For the text-containing cell, return its midpoint in [x, y] coordinate format. 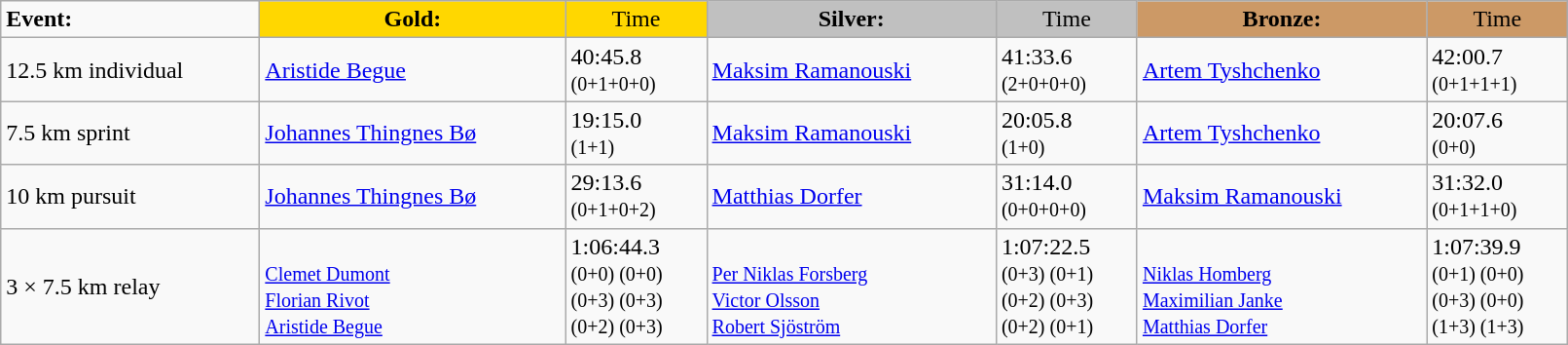
Matthias Dorfer [851, 197]
40:45.8(0+1+0+0) [637, 70]
Per Niklas ForsbergVictor OlssonRobert Sjöström [851, 287]
41:33.6(2+0+0+0) [1067, 70]
20:07.6(0+0) [1497, 133]
Niklas HombergMaximilian JankeMatthias Dorfer [1281, 287]
Silver: [851, 19]
19:15.0(1+1) [637, 133]
1:06:44.3 (0+0) (0+0)(0+3) (0+3)(0+2) (0+3) [637, 287]
Aristide Begue [413, 70]
31:32.0(0+1+1+0) [1497, 197]
Gold: [413, 19]
20:05.8(1+0) [1067, 133]
1:07:39.9(0+1) (0+0)(0+3) (0+0)(1+3) (1+3) [1497, 287]
7.5 km sprint [130, 133]
3 × 7.5 km relay [130, 287]
42:00.7(0+1+1+1) [1497, 70]
29:13.6(0+1+0+2) [637, 197]
Event: [130, 19]
31:14.0(0+0+0+0) [1067, 197]
1:07:22.5(0+3) (0+1)(0+2) (0+3)(0+2) (0+1) [1067, 287]
10 km pursuit [130, 197]
12.5 km individual [130, 70]
Bronze: [1281, 19]
Clemet DumontFlorian RivotAristide Begue [413, 287]
